Return (X, Y) of the center of cell containing provided text 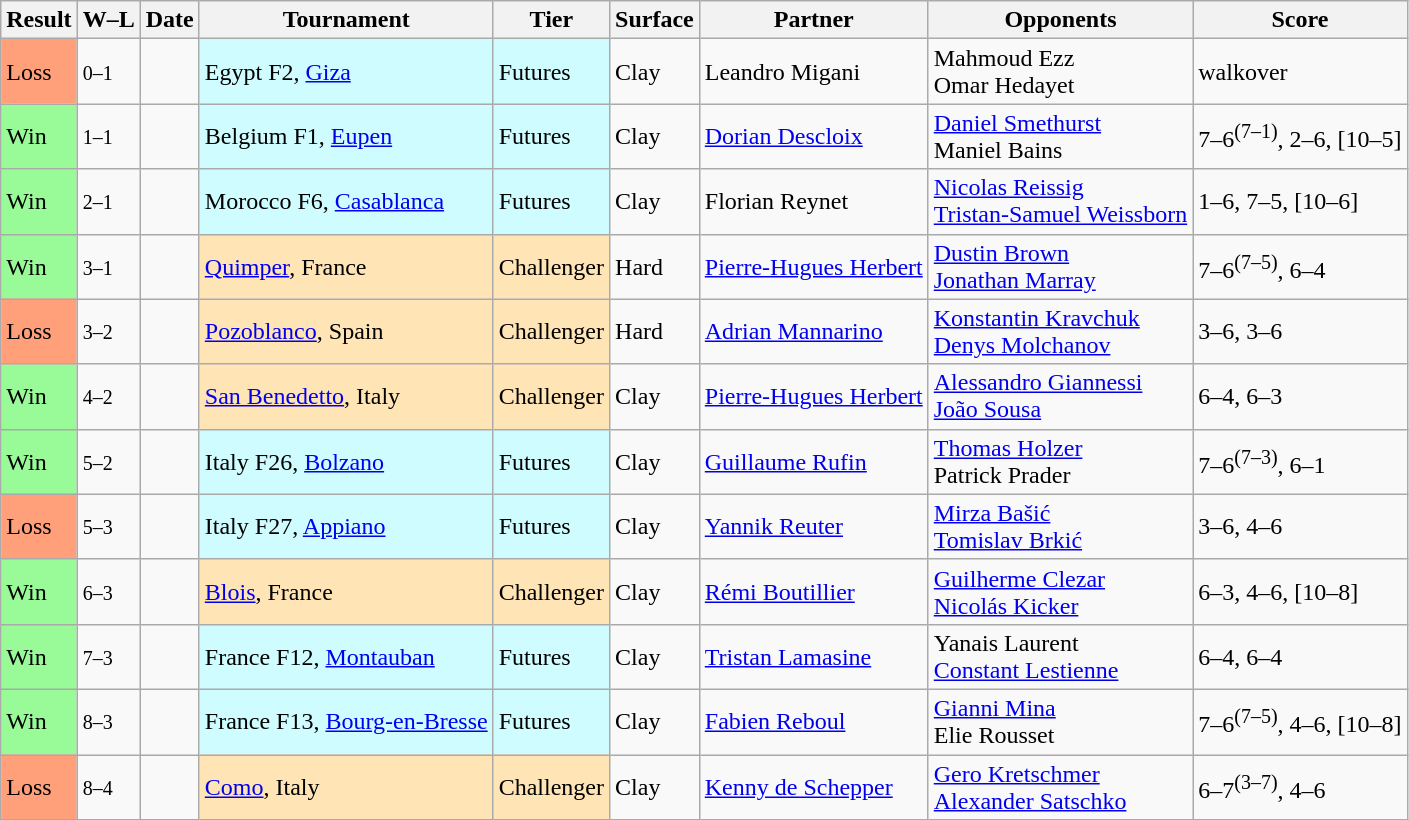
Blois, France (346, 592)
7–6(7–3), 6–1 (1300, 462)
Dorian Descloix (814, 136)
0–1 (108, 72)
Result (39, 20)
Tristan Lamasine (814, 656)
6–3, 4–6, [10–8] (1300, 592)
Italy F26, Bolzano (346, 462)
3–6, 3–6 (1300, 332)
7–6(7–5), 6–4 (1300, 266)
Nicolas Reissig Tristan-Samuel Weissborn (1060, 202)
Yanais Laurent Constant Lestienne (1060, 656)
Adrian Mannarino (814, 332)
Belgium F1, Eupen (346, 136)
walkover (1300, 72)
Kenny de Schepper (814, 786)
Daniel Smethurst Maniel Bains (1060, 136)
Yannik Reuter (814, 526)
Fabien Reboul (814, 722)
Quimper, France (346, 266)
Score (1300, 20)
Konstantin Kravchuk Denys Molchanov (1060, 332)
8–3 (108, 722)
San Benedetto, Italy (346, 396)
Florian Reynet (814, 202)
Mirza Bašić Tomislav Brkić (1060, 526)
1–6, 7–5, [10–6] (1300, 202)
Tournament (346, 20)
3–1 (108, 266)
6–4, 6–4 (1300, 656)
Pozoblanco, Spain (346, 332)
6–7(3–7), 4–6 (1300, 786)
France F12, Montauban (346, 656)
Como, Italy (346, 786)
Gero Kretschmer Alexander Satschko (1060, 786)
7–6(7–1), 2–6, [10–5] (1300, 136)
France F13, Bourg-en-Bresse (346, 722)
Morocco F6, Casablanca (346, 202)
Dustin Brown Jonathan Marray (1060, 266)
Surface (655, 20)
Partner (814, 20)
Leandro Migani (814, 72)
Guilherme Clezar Nicolás Kicker (1060, 592)
Alessandro Giannessi João Sousa (1060, 396)
Tier (551, 20)
7–6(7–5), 4–6, [10–8] (1300, 722)
Gianni Mina Elie Rousset (1060, 722)
1–1 (108, 136)
4–2 (108, 396)
5–2 (108, 462)
Guillaume Rufin (814, 462)
5–3 (108, 526)
7–3 (108, 656)
6–4, 6–3 (1300, 396)
Opponents (1060, 20)
W–L (108, 20)
Mahmoud Ezz Omar Hedayet (1060, 72)
3–2 (108, 332)
Rémi Boutillier (814, 592)
8–4 (108, 786)
Italy F27, Appiano (346, 526)
Egypt F2, Giza (346, 72)
6–3 (108, 592)
Thomas Holzer Patrick Prader (1060, 462)
Date (170, 20)
2–1 (108, 202)
3–6, 4–6 (1300, 526)
